From the cell containing the given text, extract its center point as [X, Y] coordinate. 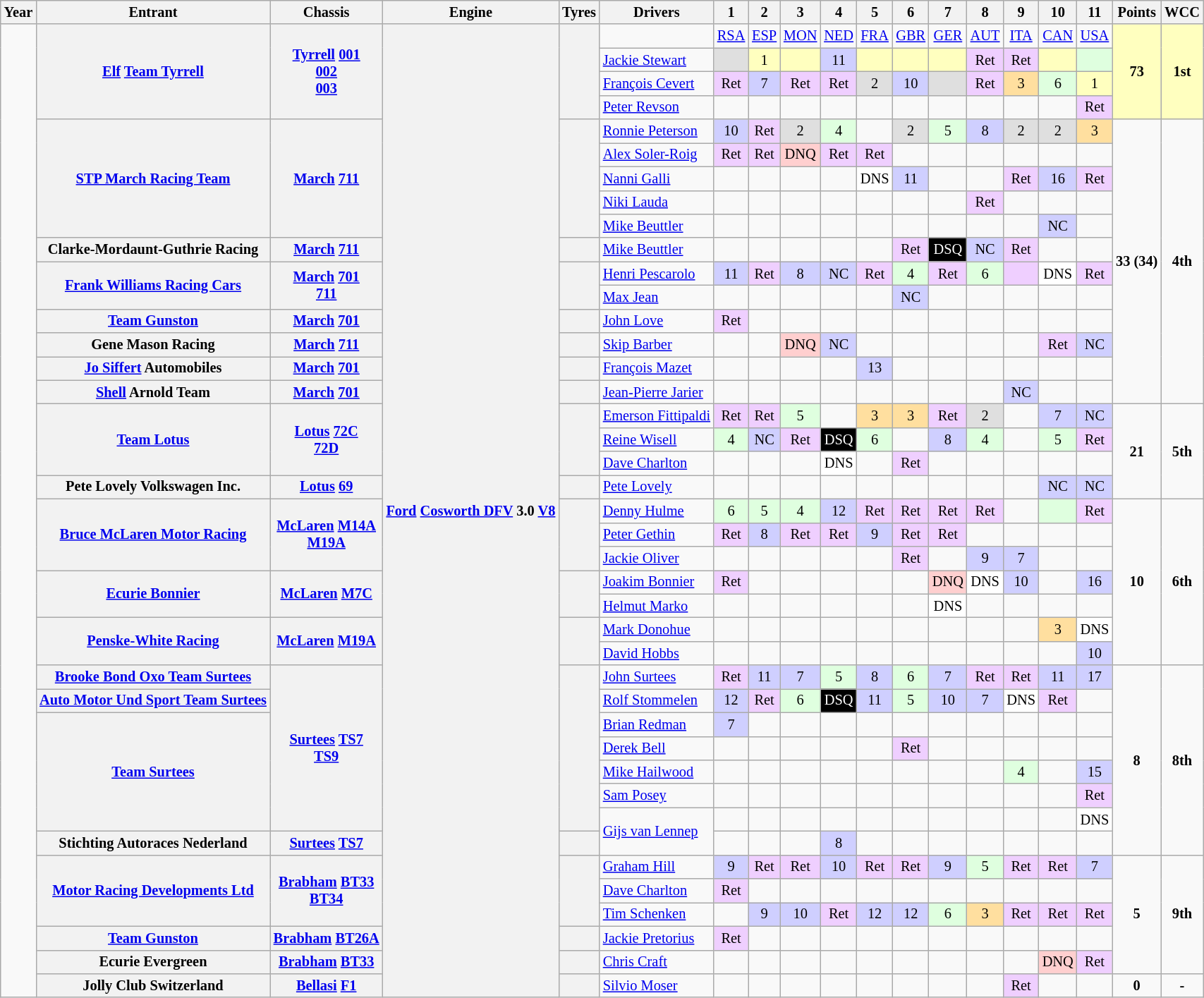
4th [1182, 262]
Shell Arnold Team [153, 392]
FRA [875, 36]
Skip Barber [657, 345]
Niki Lauda [657, 202]
Motor Racing Developments Ltd [153, 890]
Clarke-Mordaunt-Guthrie Racing [153, 250]
Peter Revson [657, 107]
Pete Lovely Volkswagen Inc. [153, 487]
Brooke Bond Oxo Team Surtees [153, 677]
Ecurie Evergreen [153, 962]
Ronnie Peterson [657, 131]
François Mazet [657, 368]
5th [1182, 451]
Joakim Bonnier [657, 582]
March 701 711 [327, 285]
Points [1137, 12]
Jackie Oliver [657, 558]
Entrant [153, 12]
Chris Craft [657, 962]
Max Jean [657, 297]
CAN [1058, 36]
15 [1095, 772]
MON [800, 36]
ESP [765, 36]
Helmut Marko [657, 606]
David Hobbs [657, 653]
Silvio Moser [657, 985]
John Love [657, 321]
Brabham BT33 BT34 [327, 890]
Stichting Autoraces Nederland [153, 843]
Year [18, 12]
Brabham BT33 [327, 962]
Bruce McLaren Motor Racing [153, 535]
AUT [985, 36]
17 [1095, 677]
NED [839, 36]
Brian Redman [657, 724]
0 [1137, 985]
33 (34) [1137, 262]
Jackie Stewart [657, 60]
Gijs van Lennep [657, 831]
Sam Posey [657, 796]
Surtees TS7 [327, 843]
McLaren M7C [327, 594]
- [1182, 985]
Brabham BT26A [327, 938]
Rolf Stommelen [657, 700]
Nanni Galli [657, 178]
Mark Donohue [657, 629]
Auto Motor Und Sport Team Surtees [153, 700]
Ecurie Bonnier [153, 594]
Chassis [327, 12]
Mike Hailwood [657, 772]
RSA [731, 36]
Team Lotus [153, 439]
8th [1182, 760]
Bellasi F1 [327, 985]
Elf Team Tyrrell [153, 72]
13 [875, 368]
McLaren M14AM19A [327, 535]
Reine Wisell [657, 439]
Jean-Pierre Jarier [657, 392]
STP March Racing Team [153, 178]
GER [948, 36]
Lotus 72C 72D [327, 439]
Frank Williams Racing Cars [153, 285]
Team Surtees [153, 772]
ITA [1021, 36]
USA [1095, 36]
Tyrrell 001 002 003 [327, 72]
Ford Cosworth DFV 3.0 V8 [471, 511]
Graham Hill [657, 867]
Jolly Club Switzerland [153, 985]
Gene Mason Racing [153, 345]
Jackie Pretorius [657, 938]
François Cevert [657, 83]
Emerson Fittipaldi [657, 415]
GBR [911, 36]
Denny Hulme [657, 511]
1st [1182, 72]
6th [1182, 582]
Penske-White Racing [153, 640]
Derek Bell [657, 748]
21 [1137, 451]
Tim Schenken [657, 914]
73 [1137, 72]
9th [1182, 914]
Engine [471, 12]
Jo Siffert Automobiles [153, 368]
Henri Pescarolo [657, 274]
Surtees TS7 TS9 [327, 748]
Lotus 69 [327, 487]
Alex Soler-Roig [657, 154]
Pete Lovely [657, 487]
WCC [1182, 12]
Tyres [579, 12]
Peter Gethin [657, 535]
John Surtees [657, 677]
Drivers [657, 12]
McLaren M19A [327, 640]
